Locate the cell with the specified text and output its [X, Y] center coordinate. 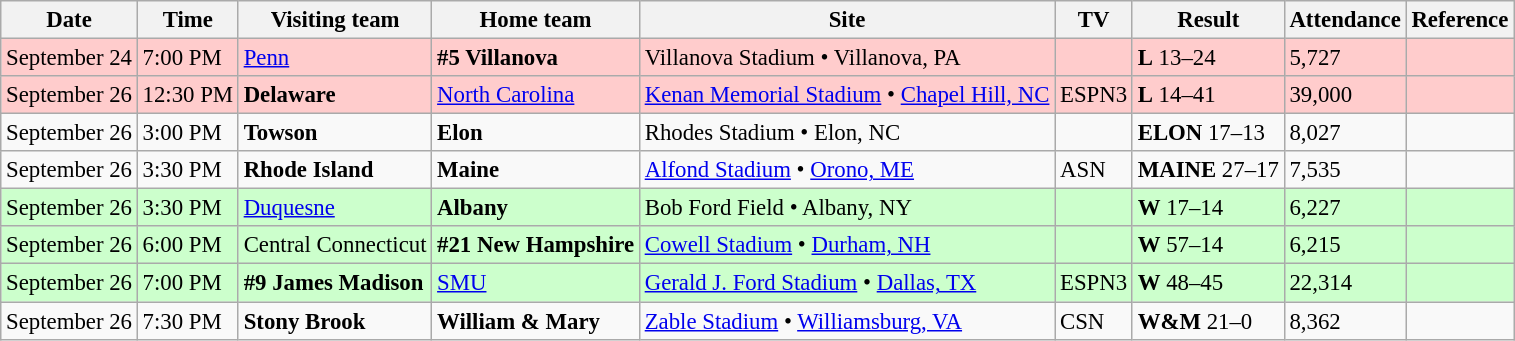
7:30 PM [188, 321]
W 48–45 [1208, 283]
7,535 [1345, 170]
Maine [536, 170]
Towson [334, 133]
Rhodes Stadium • Elon, NC [846, 133]
Site [846, 20]
Penn [334, 58]
William & Mary [536, 321]
8,362 [1345, 321]
Gerald J. Ford Stadium • Dallas, TX [846, 283]
12:30 PM [188, 95]
Result [1208, 20]
W 17–14 [1208, 208]
Albany [536, 208]
39,000 [1345, 95]
ASN [1094, 170]
Reference [1460, 20]
5,727 [1345, 58]
Bob Ford Field • Albany, NY [846, 208]
MAINE 27–17 [1208, 170]
#9 James Madison [334, 283]
3:00 PM [188, 133]
Cowell Stadium • Durham, NH [846, 245]
September 24 [69, 58]
Elon [536, 133]
Date [69, 20]
Rhode Island [334, 170]
ELON 17–13 [1208, 133]
Villanova Stadium • Villanova, PA [846, 58]
Duquesne [334, 208]
Attendance [1345, 20]
SMU [536, 283]
Zable Stadium • Williamsburg, VA [846, 321]
North Carolina [536, 95]
6,215 [1345, 245]
Alfond Stadium • Orono, ME [846, 170]
6:00 PM [188, 245]
8,027 [1345, 133]
TV [1094, 20]
#5 Villanova [536, 58]
Central Connecticut [334, 245]
Visiting team [334, 20]
Kenan Memorial Stadium • Chapel Hill, NC [846, 95]
#21 New Hampshire [536, 245]
Stony Brook [334, 321]
Time [188, 20]
22,314 [1345, 283]
W 57–14 [1208, 245]
L 14–41 [1208, 95]
W&M 21–0 [1208, 321]
CSN [1094, 321]
Delaware [334, 95]
L 13–24 [1208, 58]
6,227 [1345, 208]
Home team [536, 20]
